Locate the cell with the specified text and output its [x, y] center coordinate. 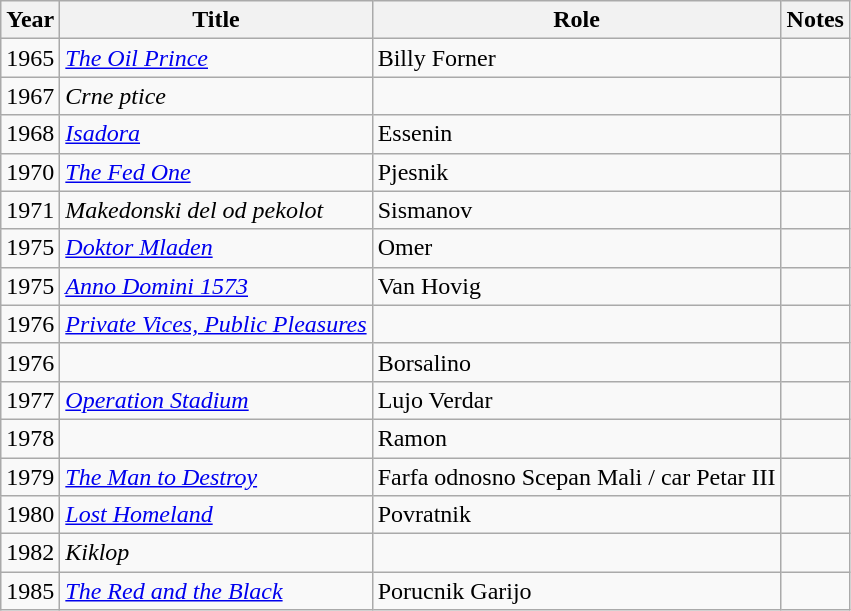
1977 [30, 400]
1967 [30, 96]
1985 [30, 591]
Sismanov [576, 210]
1978 [30, 438]
Kiklop [216, 553]
1965 [30, 58]
Title [216, 20]
Isadora [216, 134]
Doktor Mladen [216, 248]
Makedonski del od pekolot [216, 210]
Year [30, 20]
1968 [30, 134]
The Red and the Black [216, 591]
The Man to Destroy [216, 477]
Essenin [576, 134]
Van Hovig [576, 286]
Operation Stadium [216, 400]
Borsalino [576, 362]
Porucnik Garijo [576, 591]
Role [576, 20]
Billy Forner [576, 58]
1982 [30, 553]
Notes [815, 20]
1970 [30, 172]
1980 [30, 515]
The Oil Prince [216, 58]
Omer [576, 248]
Crne ptice [216, 96]
Farfa odnosno Scepan Mali / car Petar III [576, 477]
Pjesnik [576, 172]
Povratnik [576, 515]
1979 [30, 477]
The Fed One [216, 172]
Anno Domini 1573 [216, 286]
Ramon [576, 438]
1971 [30, 210]
Private Vices, Public Pleasures [216, 324]
Lujo Verdar [576, 400]
Lost Homeland [216, 515]
